Pinpoint the cell where the given text exists, returning its [x, y] midpoint coordinate. 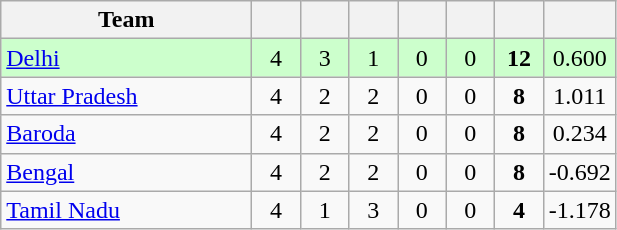
12 [520, 58]
Delhi [126, 58]
Tamil Nadu [126, 210]
Team [126, 20]
Uttar Pradesh [126, 96]
-0.692 [580, 172]
Baroda [126, 134]
1.011 [580, 96]
0.234 [580, 134]
-1.178 [580, 210]
Bengal [126, 172]
0.600 [580, 58]
